Search for the cell housing the specified text and yield its [x, y] center coordinate. 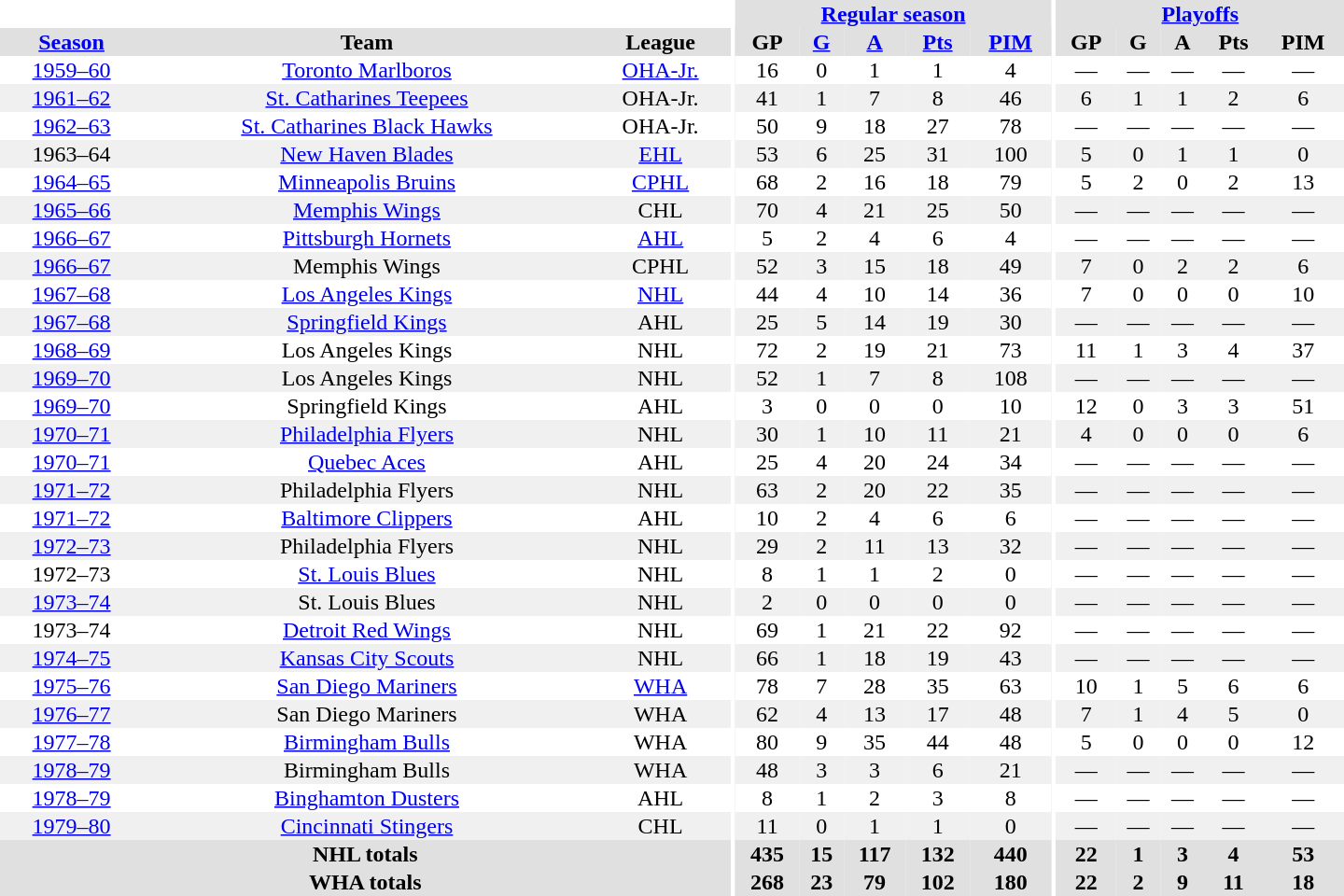
EHL [661, 154]
69 [767, 630]
68 [767, 182]
37 [1303, 350]
Team [367, 42]
Playoffs [1200, 14]
46 [1010, 98]
23 [821, 882]
28 [875, 686]
Quebec Aces [367, 462]
Cincinnati Stingers [367, 826]
Detroit Red Wings [367, 630]
Season [71, 42]
132 [937, 854]
92 [1010, 630]
62 [767, 714]
1959–60 [71, 70]
1965–66 [71, 210]
43 [1010, 658]
72 [767, 350]
49 [1010, 266]
1964–65 [71, 182]
St. Catharines Teepees [367, 98]
70 [767, 210]
1977–78 [71, 742]
80 [767, 742]
36 [1010, 294]
1961–62 [71, 98]
31 [937, 154]
1968–69 [71, 350]
WHA totals [365, 882]
1976–77 [71, 714]
Regular season [894, 14]
Binghamton Dusters [367, 798]
117 [875, 854]
St. Catharines Black Hawks [367, 126]
New Haven Blades [367, 154]
29 [767, 546]
24 [937, 462]
17 [937, 714]
1979–80 [71, 826]
66 [767, 658]
435 [767, 854]
Minneapolis Bruins [367, 182]
1963–64 [71, 154]
108 [1010, 378]
32 [1010, 546]
Kansas City Scouts [367, 658]
1962–63 [71, 126]
1975–76 [71, 686]
100 [1010, 154]
NHL totals [365, 854]
440 [1010, 854]
41 [767, 98]
League [661, 42]
1974–75 [71, 658]
Toronto Marlboros [367, 70]
102 [937, 882]
34 [1010, 462]
27 [937, 126]
51 [1303, 406]
Baltimore Clippers [367, 518]
73 [1010, 350]
Pittsburgh Hornets [367, 238]
180 [1010, 882]
268 [767, 882]
